Scan for the cell matching the given text and deliver its (X, Y) coordinate at center. 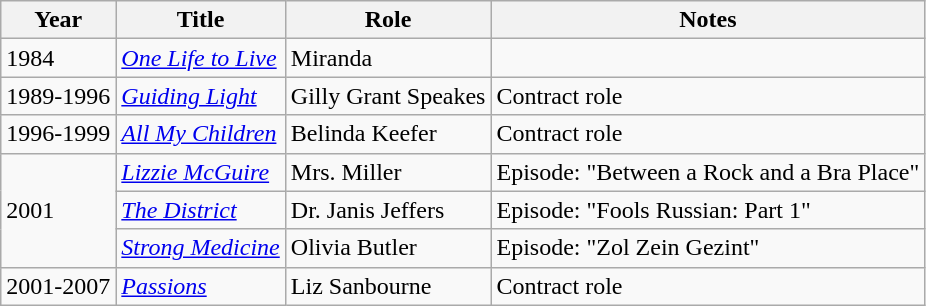
Belinda Keefer (388, 134)
One Life to Live (200, 58)
Dr. Janis Jeffers (388, 210)
Title (200, 20)
Episode: "Zol Zein Gezint" (708, 248)
Strong Medicine (200, 248)
Olivia Butler (388, 248)
1984 (58, 58)
Role (388, 20)
Year (58, 20)
Lizzie McGuire (200, 172)
1996-1999 (58, 134)
Mrs. Miller (388, 172)
Miranda (388, 58)
Guiding Light (200, 96)
Notes (708, 20)
1989-1996 (58, 96)
Gilly Grant Speakes (388, 96)
All My Children (200, 134)
2001 (58, 210)
2001-2007 (58, 286)
The District (200, 210)
Liz Sanbourne (388, 286)
Episode: "Fools Russian: Part 1" (708, 210)
Passions (200, 286)
Episode: "Between a Rock and a Bra Place" (708, 172)
